Determine the (x, y) coordinate at the center of the cell enclosing the given text.  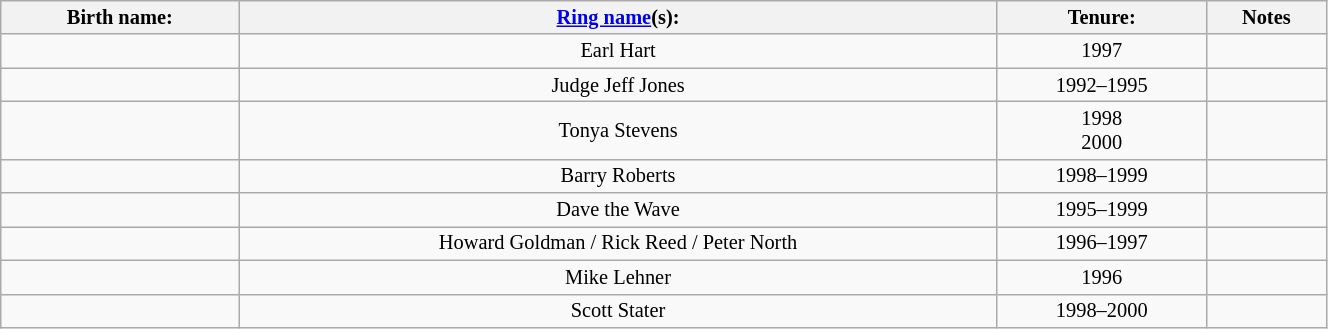
1992–1995 (1102, 85)
Tenure: (1102, 17)
1998–2000 (1102, 311)
1997 (1102, 51)
Scott Stater (618, 311)
1998–1999 (1102, 176)
Birth name: (120, 17)
Earl Hart (618, 51)
Howard Goldman / Rick Reed / Peter North (618, 243)
Tonya Stevens (618, 130)
Judge Jeff Jones (618, 85)
Ring name(s): (618, 17)
Notes (1266, 17)
Dave the Wave (618, 210)
Mike Lehner (618, 277)
19982000 (1102, 130)
1996–1997 (1102, 243)
1995–1999 (1102, 210)
1996 (1102, 277)
Barry Roberts (618, 176)
